Capture the cell that displays the provided text and extract its [X, Y] central coordinate. 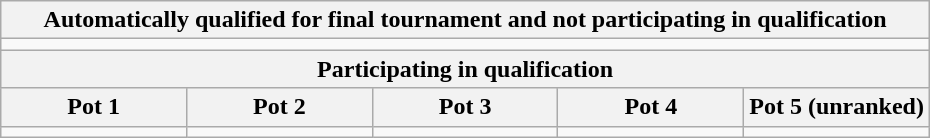
Pot 2 [279, 107]
Pot 1 [94, 107]
Participating in qualification [466, 69]
Automatically qualified for final tournament and not participating in qualification [466, 20]
Pot 3 [465, 107]
Pot 4 [651, 107]
Pot 5 (unranked) [837, 107]
